Locate the cell with the specified text and output its (X, Y) center coordinate. 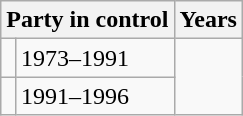
1991–1996 (94, 96)
1973–1991 (94, 58)
Years (208, 20)
Party in control (88, 20)
